Identify which cell holds the provided text, then report its [X, Y] central coordinate. 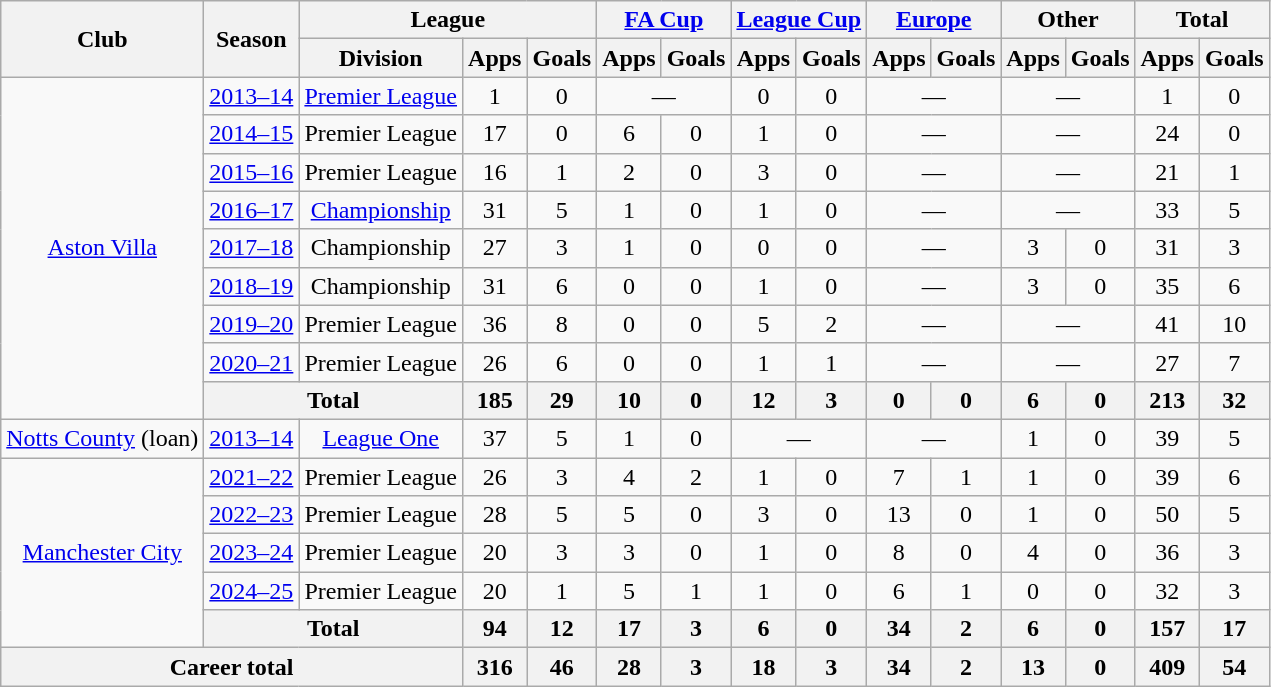
Other [1068, 20]
409 [1167, 667]
2014–15 [252, 134]
League [448, 20]
50 [1167, 515]
213 [1167, 400]
24 [1167, 134]
2017–18 [252, 248]
Division [381, 58]
29 [562, 400]
2015–16 [252, 172]
185 [495, 400]
2016–17 [252, 210]
2023–24 [252, 553]
Manchester City [102, 553]
21 [1167, 172]
41 [1167, 324]
54 [1234, 667]
316 [495, 667]
Career total [232, 667]
2022–23 [252, 515]
FA Cup [664, 20]
94 [495, 629]
18 [764, 667]
33 [1167, 210]
Season [252, 39]
League One [381, 438]
46 [562, 667]
Club [102, 39]
2019–20 [252, 324]
16 [495, 172]
Notts County (loan) [102, 438]
2021–22 [252, 477]
Europe [934, 20]
Aston Villa [102, 248]
2024–25 [252, 591]
37 [495, 438]
157 [1167, 629]
2020–21 [252, 362]
35 [1167, 286]
League Cup [799, 20]
2018–19 [252, 286]
